Detect which cell encompasses the target text, then output its (x, y) center coordinate. 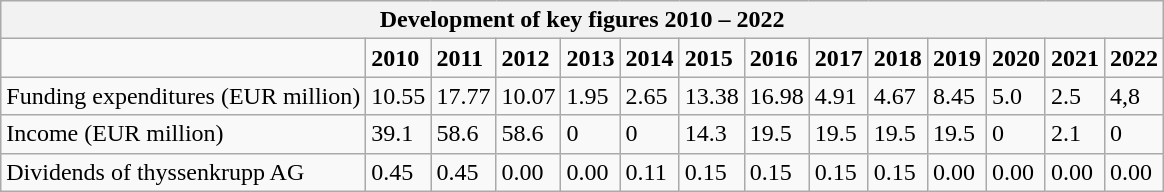
1.95 (590, 96)
Funding expenditures (EUR million) (184, 96)
Dividends of thyssenkrupp AG (184, 172)
2015 (712, 58)
2.5 (1074, 96)
5.0 (1016, 96)
2017 (838, 58)
2019 (956, 58)
2012 (528, 58)
2018 (898, 58)
4,8 (1134, 96)
2020 (1016, 58)
2021 (1074, 58)
17.77 (464, 96)
2013 (590, 58)
10.55 (398, 96)
2016 (776, 58)
39.1 (398, 134)
2011 (464, 58)
2.1 (1074, 134)
Development of key figures 2010 – 2022 (582, 20)
4.67 (898, 96)
4.91 (838, 96)
2010 (398, 58)
0.11 (650, 172)
2.65 (650, 96)
14.3 (712, 134)
13.38 (712, 96)
2022 (1134, 58)
8.45 (956, 96)
10.07 (528, 96)
Income (EUR million) (184, 134)
2014 (650, 58)
16.98 (776, 96)
